From the cell containing the given text, extract its center point as (X, Y) coordinate. 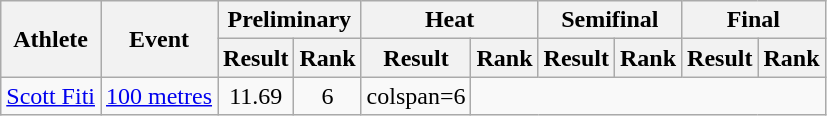
Preliminary (290, 20)
11.69 (256, 96)
Athlete (51, 39)
Semifinal (610, 20)
Event (158, 39)
Heat (450, 20)
Scott Fiti (51, 96)
100 metres (158, 96)
6 (328, 96)
Final (754, 20)
colspan=6 (416, 96)
